Identify which cell holds the provided text, then report its (x, y) central coordinate. 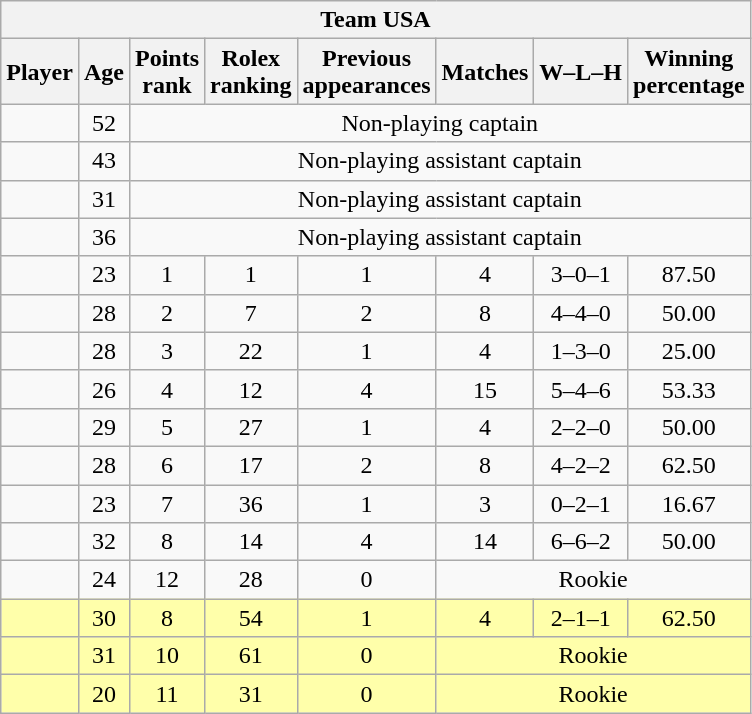
61 (251, 656)
2–1–1 (581, 618)
Matches (485, 72)
30 (104, 618)
54 (251, 618)
25.00 (690, 351)
27 (251, 427)
16.67 (690, 503)
0–2–1 (581, 503)
17 (251, 465)
W–L–H (581, 72)
Winningpercentage (690, 72)
87.50 (690, 275)
Player (40, 72)
Age (104, 72)
32 (104, 542)
22 (251, 351)
1–3–0 (581, 351)
6–6–2 (581, 542)
5–4–6 (581, 389)
26 (104, 389)
53.33 (690, 389)
Pointsrank (166, 72)
43 (104, 161)
4–2–2 (581, 465)
11 (166, 694)
Previousappearances (366, 72)
15 (485, 389)
6 (166, 465)
Rolexranking (251, 72)
24 (104, 580)
Non-playing captain (440, 123)
Team USA (376, 20)
2–2–0 (581, 427)
29 (104, 427)
4–4–0 (581, 313)
5 (166, 427)
52 (104, 123)
3–0–1 (581, 275)
20 (104, 694)
10 (166, 656)
